For the text-containing cell, return its midpoint in (X, Y) coordinate format. 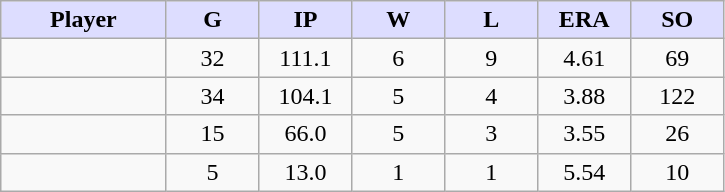
9 (492, 58)
G (212, 20)
IP (306, 20)
66.0 (306, 134)
6 (398, 58)
10 (678, 172)
32 (212, 58)
104.1 (306, 96)
L (492, 20)
4 (492, 96)
34 (212, 96)
SO (678, 20)
5.54 (584, 172)
W (398, 20)
69 (678, 58)
3 (492, 134)
3.88 (584, 96)
ERA (584, 20)
15 (212, 134)
122 (678, 96)
Player (84, 20)
3.55 (584, 134)
4.61 (584, 58)
13.0 (306, 172)
26 (678, 134)
111.1 (306, 58)
